Output the [X, Y] coordinate of the center of the cell containing the given text.  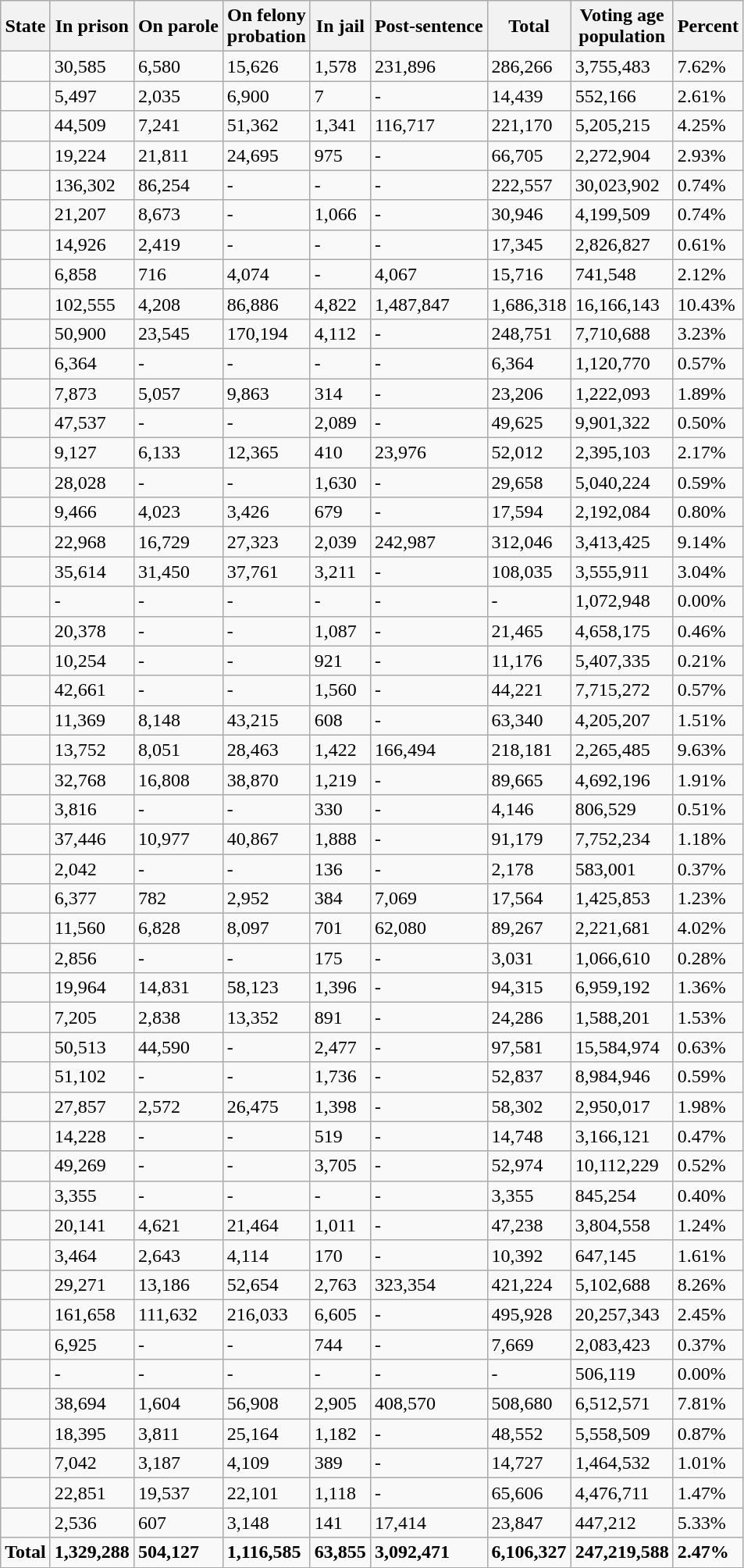
0.21% [707, 661]
37,446 [92, 839]
7,241 [178, 126]
86,886 [266, 304]
66,705 [529, 155]
14,228 [92, 1136]
4,074 [266, 274]
4,146 [529, 809]
10,112,229 [621, 1166]
1,736 [340, 1077]
30,585 [92, 66]
0.28% [707, 958]
116,717 [429, 126]
3.04% [707, 572]
10,392 [529, 1255]
1.61% [707, 1255]
In prison [92, 27]
286,266 [529, 66]
1,011 [340, 1225]
44,221 [529, 690]
1,116,585 [266, 1552]
62,080 [429, 928]
1,888 [340, 839]
6,605 [340, 1314]
2,905 [340, 1404]
47,238 [529, 1225]
741,548 [621, 274]
4,692,196 [621, 779]
14,831 [178, 988]
4,205,207 [621, 720]
52,654 [266, 1285]
1,066 [340, 215]
1.98% [707, 1107]
7,710,688 [621, 333]
4.25% [707, 126]
607 [178, 1523]
18,395 [92, 1434]
7,752,234 [621, 839]
52,837 [529, 1077]
20,257,343 [621, 1314]
51,102 [92, 1077]
11,369 [92, 720]
9,466 [92, 512]
9.14% [707, 542]
22,968 [92, 542]
49,269 [92, 1166]
504,127 [178, 1552]
4,067 [429, 274]
15,716 [529, 274]
5,102,688 [621, 1285]
1.47% [707, 1493]
1.23% [707, 899]
51,362 [266, 126]
20,141 [92, 1225]
136,302 [92, 185]
583,001 [621, 869]
1.53% [707, 1017]
1,329,288 [92, 1552]
89,665 [529, 779]
1,396 [340, 988]
2,838 [178, 1017]
389 [340, 1463]
8,673 [178, 215]
17,594 [529, 512]
26,475 [266, 1107]
1,425,853 [621, 899]
701 [340, 928]
975 [340, 155]
47,537 [92, 423]
28,028 [92, 483]
3,187 [178, 1463]
20,378 [92, 631]
0.50% [707, 423]
7,715,272 [621, 690]
408,570 [429, 1404]
63,340 [529, 720]
7,205 [92, 1017]
506,119 [621, 1374]
845,254 [621, 1196]
3,031 [529, 958]
3,413,425 [621, 542]
65,606 [529, 1493]
2,950,017 [621, 1107]
495,928 [529, 1314]
State [26, 27]
384 [340, 899]
52,974 [529, 1166]
Post-sentence [429, 27]
3,166,121 [621, 1136]
170 [340, 1255]
11,176 [529, 661]
323,354 [429, 1285]
27,857 [92, 1107]
52,012 [529, 453]
1.91% [707, 779]
8.26% [707, 1285]
6,925 [92, 1344]
891 [340, 1017]
2,477 [340, 1047]
218,181 [529, 750]
58,123 [266, 988]
10.43% [707, 304]
0.87% [707, 1434]
27,323 [266, 542]
3,464 [92, 1255]
21,811 [178, 155]
2.47% [707, 1552]
94,315 [529, 988]
31,450 [178, 572]
2,643 [178, 1255]
3,211 [340, 572]
166,494 [429, 750]
19,537 [178, 1493]
5,205,215 [621, 126]
6,959,192 [621, 988]
1,686,318 [529, 304]
30,023,902 [621, 185]
314 [340, 393]
14,727 [529, 1463]
4,109 [266, 1463]
1,604 [178, 1404]
23,206 [529, 393]
1,182 [340, 1434]
16,808 [178, 779]
161,658 [92, 1314]
1,066,610 [621, 958]
716 [178, 274]
16,166,143 [621, 304]
410 [340, 453]
24,286 [529, 1017]
508,680 [529, 1404]
4,658,175 [621, 631]
25,164 [266, 1434]
91,179 [529, 839]
9,127 [92, 453]
30,946 [529, 215]
0.63% [707, 1047]
552,166 [621, 96]
111,632 [178, 1314]
97,581 [529, 1047]
2.93% [707, 155]
5.33% [707, 1523]
7,873 [92, 393]
2,039 [340, 542]
15,584,974 [621, 1047]
12,365 [266, 453]
32,768 [92, 779]
2.45% [707, 1314]
1,464,532 [621, 1463]
3,705 [340, 1166]
14,926 [92, 244]
10,254 [92, 661]
3,755,483 [621, 66]
2,419 [178, 244]
4,023 [178, 512]
608 [340, 720]
9,863 [266, 393]
5,057 [178, 393]
2,572 [178, 1107]
0.46% [707, 631]
744 [340, 1344]
221,170 [529, 126]
23,545 [178, 333]
4,208 [178, 304]
4,476,711 [621, 1493]
1.36% [707, 988]
1,560 [340, 690]
19,964 [92, 988]
In jail [340, 27]
1.18% [707, 839]
4.02% [707, 928]
23,847 [529, 1523]
0.52% [707, 1166]
1,118 [340, 1493]
2,089 [340, 423]
11,560 [92, 928]
3,555,911 [621, 572]
4,822 [340, 304]
2,856 [92, 958]
0.51% [707, 809]
1,120,770 [621, 363]
2,178 [529, 869]
17,564 [529, 899]
6,377 [92, 899]
108,035 [529, 572]
1.51% [707, 720]
6,512,571 [621, 1404]
231,896 [429, 66]
13,752 [92, 750]
421,224 [529, 1285]
216,033 [266, 1314]
2,035 [178, 96]
7,042 [92, 1463]
19,224 [92, 155]
8,097 [266, 928]
17,414 [429, 1523]
4,114 [266, 1255]
1,219 [340, 779]
2,042 [92, 869]
6,133 [178, 453]
1,588,201 [621, 1017]
170,194 [266, 333]
806,529 [621, 809]
312,046 [529, 542]
0.80% [707, 512]
63,855 [340, 1552]
21,207 [92, 215]
3,426 [266, 512]
43,215 [266, 720]
2,952 [266, 899]
3,148 [266, 1523]
136 [340, 869]
1.24% [707, 1225]
1,222,093 [621, 393]
1,422 [340, 750]
38,870 [266, 779]
44,509 [92, 126]
519 [340, 1136]
0.47% [707, 1136]
9,901,322 [621, 423]
13,186 [178, 1285]
6,580 [178, 66]
5,407,335 [621, 661]
2,826,827 [621, 244]
7 [340, 96]
1,087 [340, 631]
141 [340, 1523]
38,694 [92, 1404]
17,345 [529, 244]
29,658 [529, 483]
7,669 [529, 1344]
49,625 [529, 423]
35,614 [92, 572]
14,439 [529, 96]
7,069 [429, 899]
247,219,588 [621, 1552]
1,487,847 [429, 304]
58,302 [529, 1107]
9.63% [707, 750]
0.61% [707, 244]
4,199,509 [621, 215]
447,212 [621, 1523]
48,552 [529, 1434]
14,748 [529, 1136]
2,265,485 [621, 750]
242,987 [429, 542]
6,900 [266, 96]
679 [340, 512]
2.61% [707, 96]
7.62% [707, 66]
248,751 [529, 333]
330 [340, 809]
13,352 [266, 1017]
50,900 [92, 333]
8,051 [178, 750]
2.12% [707, 274]
921 [340, 661]
28,463 [266, 750]
10,977 [178, 839]
2,763 [340, 1285]
6,828 [178, 928]
0.40% [707, 1196]
21,464 [266, 1225]
1,578 [340, 66]
1,398 [340, 1107]
On felonyprobation [266, 27]
56,908 [266, 1404]
4,112 [340, 333]
50,513 [92, 1047]
8,984,946 [621, 1077]
2,272,904 [621, 155]
23,976 [429, 453]
3,816 [92, 809]
44,590 [178, 1047]
782 [178, 899]
On parole [178, 27]
37,761 [266, 572]
5,040,224 [621, 483]
5,558,509 [621, 1434]
1.01% [707, 1463]
4,621 [178, 1225]
16,729 [178, 542]
89,267 [529, 928]
7.81% [707, 1404]
3,804,558 [621, 1225]
22,101 [266, 1493]
Voting agepopulation [621, 27]
1,630 [340, 483]
1.89% [707, 393]
2,192,084 [621, 512]
5,497 [92, 96]
2,083,423 [621, 1344]
1,072,948 [621, 601]
24,695 [266, 155]
2,221,681 [621, 928]
21,465 [529, 631]
647,145 [621, 1255]
Percent [707, 27]
29,271 [92, 1285]
3,092,471 [429, 1552]
3.23% [707, 333]
175 [340, 958]
15,626 [266, 66]
86,254 [178, 185]
102,555 [92, 304]
2.17% [707, 453]
40,867 [266, 839]
2,395,103 [621, 453]
22,851 [92, 1493]
2,536 [92, 1523]
6,858 [92, 274]
6,106,327 [529, 1552]
8,148 [178, 720]
1,341 [340, 126]
222,557 [529, 185]
3,811 [178, 1434]
42,661 [92, 690]
